From the cell containing the given text, extract its center point as [x, y] coordinate. 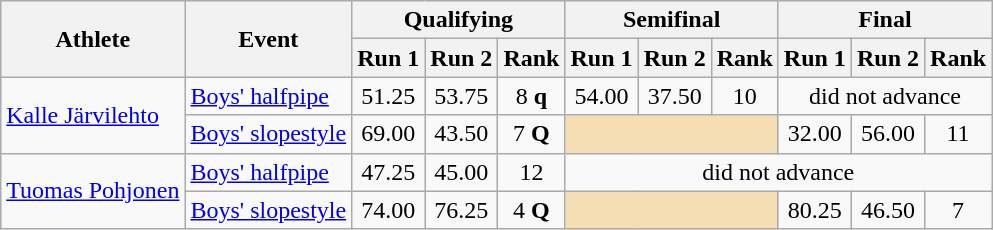
Event [268, 39]
7 [958, 210]
56.00 [888, 134]
8 q [532, 96]
Qualifying [458, 20]
37.50 [674, 96]
54.00 [602, 96]
80.25 [814, 210]
45.00 [462, 172]
46.50 [888, 210]
11 [958, 134]
Kalle Järvilehto [93, 115]
69.00 [388, 134]
32.00 [814, 134]
53.75 [462, 96]
Athlete [93, 39]
4 Q [532, 210]
76.25 [462, 210]
Tuomas Pohjonen [93, 191]
51.25 [388, 96]
Final [884, 20]
7 Q [532, 134]
10 [744, 96]
74.00 [388, 210]
12 [532, 172]
Semifinal [672, 20]
47.25 [388, 172]
43.50 [462, 134]
